Return (x, y) of the center of cell containing provided text 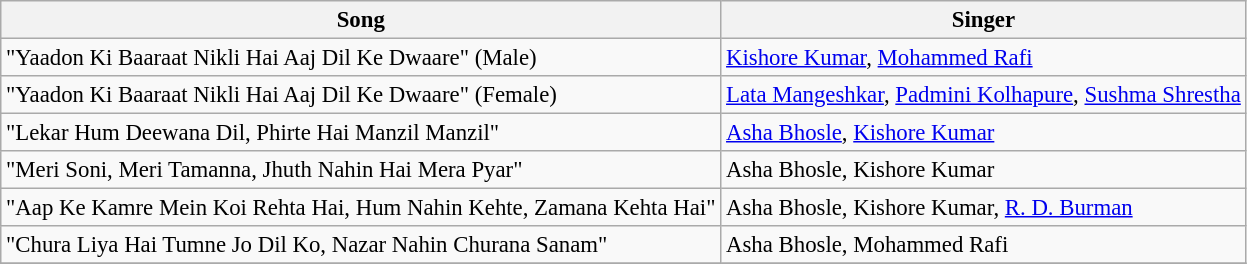
Kishore Kumar, Mohammed Rafi (984, 58)
Asha Bhosle, Mohammed Rafi (984, 245)
Song (361, 20)
"Aap Ke Kamre Mein Koi Rehta Hai, Hum Nahin Kehte, Zamana Kehta Hai" (361, 208)
Lata Mangeshkar, Padmini Kolhapure, Sushma Shrestha (984, 95)
"Chura Liya Hai Tumne Jo Dil Ko, Nazar Nahin Churana Sanam" (361, 245)
"Meri Soni, Meri Tamanna, Jhuth Nahin Hai Mera Pyar" (361, 170)
Asha Bhosle, Kishore Kumar, R. D. Burman (984, 208)
"Lekar Hum Deewana Dil, Phirte Hai Manzil Manzil" (361, 133)
Singer (984, 20)
"Yaadon Ki Baaraat Nikli Hai Aaj Dil Ke Dwaare" (Male) (361, 58)
"Yaadon Ki Baaraat Nikli Hai Aaj Dil Ke Dwaare" (Female) (361, 95)
